Return the [x, y] coordinate for the center point of the cell that contains the specified text.  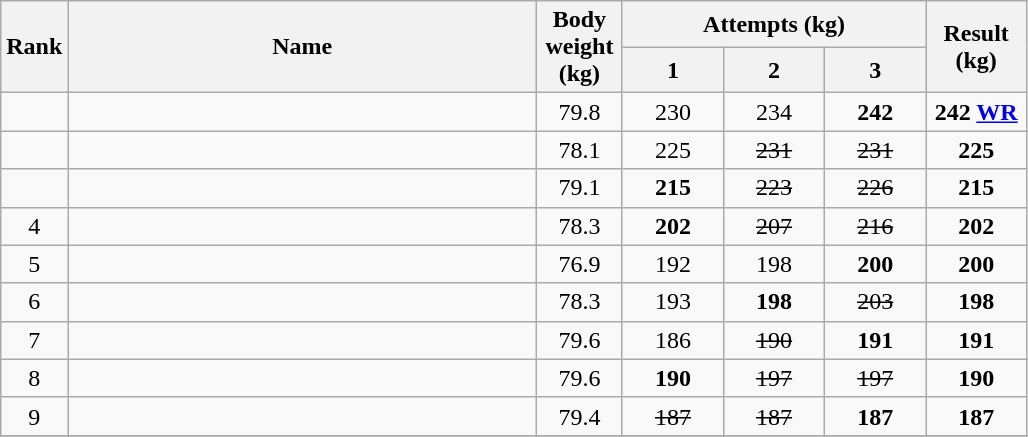
Body weight (kg) [579, 47]
242 WR [976, 112]
242 [876, 112]
3 [876, 70]
1 [672, 70]
223 [774, 188]
Attempts (kg) [774, 24]
Rank [34, 47]
5 [34, 264]
9 [34, 416]
4 [34, 226]
226 [876, 188]
78.1 [579, 150]
2 [774, 70]
7 [34, 340]
186 [672, 340]
Result (kg) [976, 47]
193 [672, 302]
Name [302, 47]
79.8 [579, 112]
8 [34, 378]
230 [672, 112]
216 [876, 226]
234 [774, 112]
207 [774, 226]
76.9 [579, 264]
79.1 [579, 188]
203 [876, 302]
79.4 [579, 416]
192 [672, 264]
6 [34, 302]
